Detect which cell encompasses the target text, then output its [X, Y] center coordinate. 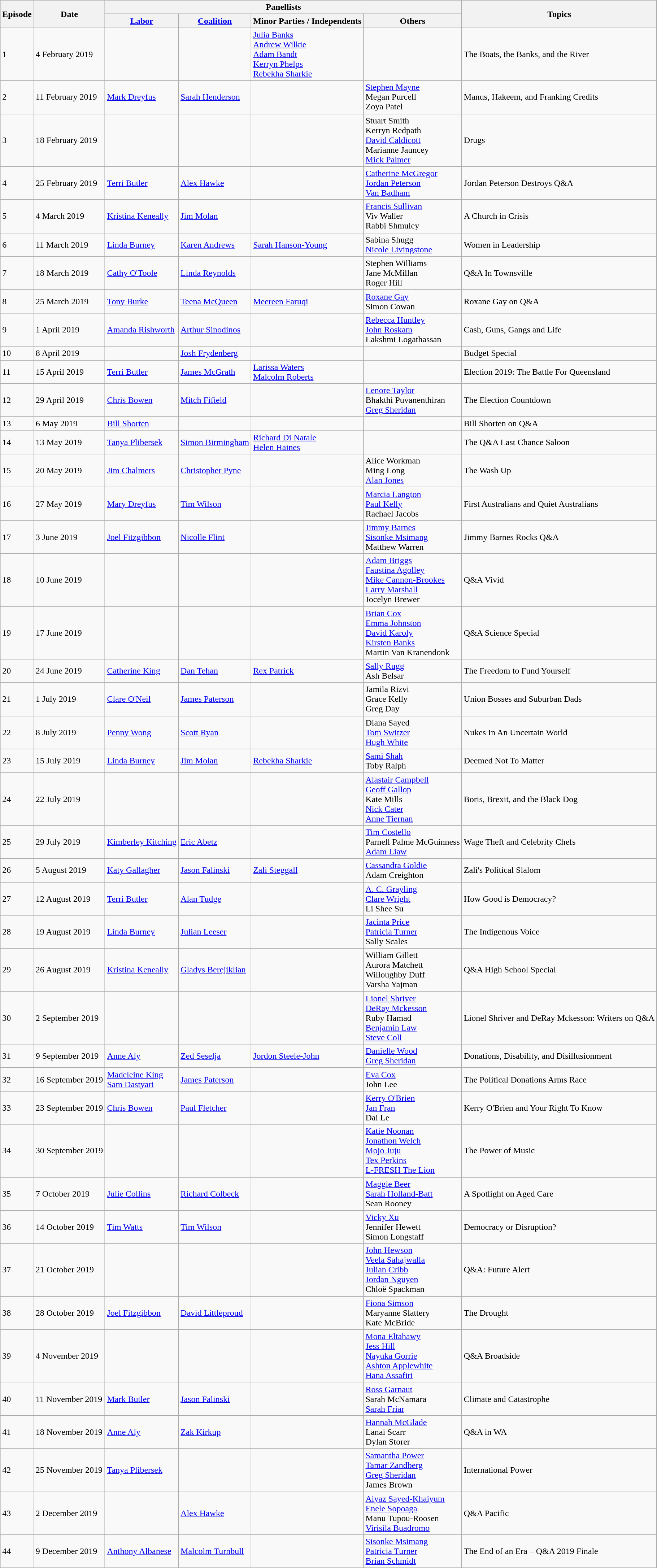
Karen Andrews [215, 245]
2 September 2019 [69, 1018]
The Political Donations Arms Race [559, 1079]
Rebekha Sharkie [308, 761]
Jordan Peterson Destroys Q&A [559, 183]
Bill Shorten on Q&A [559, 424]
16 [17, 504]
8 [17, 301]
Stuart SmithKerryn RedpathDavid CaldicottMarianne JaunceyMick Palmer [413, 140]
Katy Gallagher [142, 870]
Zali's Political Slalom [559, 870]
Mary Dreyfus [142, 504]
29 [17, 970]
28 [17, 932]
Lenore TaylorBhakthi PuvanenthiranGreg Sheridan [413, 400]
Sally RuggAsh Belsar [413, 671]
4 [17, 183]
9 [17, 330]
Topics [559, 14]
Samantha PowerTamar ZandbergGreg SheridanJames Brown [413, 1470]
Adam BriggsFaustina AgolleyMike Cannon-BrookesLarry MarshallJocelyn Brewer [413, 580]
25 March 2019 [69, 301]
2 December 2019 [69, 1513]
12 [17, 400]
25 February 2019 [69, 183]
25 November 2019 [69, 1470]
1 July 2019 [69, 699]
Panellists [283, 7]
30 September 2019 [69, 1151]
Women in Leadership [559, 245]
Zed Seselja [215, 1056]
Democracy or Disruption? [559, 1227]
7 [17, 273]
6 [17, 245]
16 September 2019 [69, 1079]
Linda Reynolds [215, 273]
Jim Chalmers [142, 471]
Stephen MayneMegan PurcellZoya Patel [413, 97]
Rex Patrick [308, 671]
First Australians and Quiet Australians [559, 504]
Q&A Vivid [559, 580]
15 [17, 471]
10 June 2019 [69, 580]
A Church in Crisis [559, 216]
The End of an Era – Q&A 2019 Finale [559, 1551]
20 May 2019 [69, 471]
8 April 2019 [69, 353]
Maggie BeerSarah Holland-BattSean Rooney [413, 1194]
Jamila RizviGrace KellyGreg Day [413, 699]
9 December 2019 [69, 1551]
3 [17, 140]
6 May 2019 [69, 424]
38 [17, 1313]
Q&A Pacific [559, 1513]
14 [17, 443]
Madeleine KingSam Dastyari [142, 1079]
Episode [17, 14]
9 September 2019 [69, 1056]
25 [17, 842]
Katie NoonanJonathon WelchMojo JujuTex PerkinsL-FRESH The Lion [413, 1151]
Malcolm Turnbull [215, 1551]
Roxane GaySimon Cowan [413, 301]
Julia BanksAndrew WilkieAdam BandtKerryn PhelpsRebekha Sharkie [308, 54]
41 [17, 1432]
22 July 2019 [69, 799]
Roxane Gay on Q&A [559, 301]
Julie Collins [142, 1194]
4 March 2019 [69, 216]
2 [17, 97]
21 October 2019 [69, 1270]
Coalition [215, 21]
Jacinta PricePatricia TurnerSally Scales [413, 932]
26 August 2019 [69, 970]
26 [17, 870]
39 [17, 1356]
Stephen WilliamsJane McMillanRoger Hill [413, 273]
44 [17, 1551]
Julian Leeser [215, 932]
4 November 2019 [69, 1356]
Election 2019: The Battle For Queensland [559, 372]
18 March 2019 [69, 273]
27 May 2019 [69, 504]
Minor Parties / Independents [308, 21]
30 [17, 1018]
The Power of Music [559, 1151]
Fiona SimsonMaryanne SlatteryKate McBride [413, 1313]
Sarah Henderson [215, 97]
33 [17, 1108]
Richard Colbeck [215, 1194]
31 [17, 1056]
Eva CoxJohn Lee [413, 1079]
Bill Shorten [142, 424]
11 February 2019 [69, 97]
Deemed Not To Matter [559, 761]
Others [413, 21]
Jimmy Barnes Rocks Q&A [559, 537]
International Power [559, 1470]
Q&A High School Special [559, 970]
Sabina ShuggNicole Livingstone [413, 245]
18 November 2019 [69, 1432]
How Good is Democracy? [559, 899]
Q&A Science Special [559, 633]
Meereen Faruqi [308, 301]
Q&A in WA [559, 1432]
Sisonke MsimangPatricia TurnerBrian Schmidt [413, 1551]
The Election Countdown [559, 400]
Ross GarnautSarah McNamaraSarah Friar [413, 1399]
Mitch Fifield [215, 400]
12 August 2019 [69, 899]
Josh Frydenberg [215, 353]
Nukes In An Uncertain World [559, 732]
13 [17, 424]
Anthony Albanese [142, 1551]
28 October 2019 [69, 1313]
17 June 2019 [69, 633]
Manus, Hakeem, and Franking Credits [559, 97]
34 [17, 1151]
Budget Special [559, 353]
7 October 2019 [69, 1194]
Tim Watts [142, 1227]
37 [17, 1270]
23 [17, 761]
5 [17, 216]
Dan Tehan [215, 671]
Jordon Steele-John [308, 1056]
Aiyaz Sayed-KhaiyumEnele SopoagaManu Tupou-RoosenVirisila Buadromo [413, 1513]
3 June 2019 [69, 537]
Tim CostelloParnell Palme McGuinnessAdam Liaw [413, 842]
4 February 2019 [69, 54]
Sami ShahToby Ralph [413, 761]
17 [17, 537]
8 July 2019 [69, 732]
5 August 2019 [69, 870]
Mark Dreyfus [142, 97]
Jimmy BarnesSisonke MsimangMatthew Warren [413, 537]
23 September 2019 [69, 1108]
John HewsonVeela SahajwallaJulian CribbJordan NguyenChloë Spackman [413, 1270]
Scott Ryan [215, 732]
A Spotlight on Aged Care [559, 1194]
A. C. GraylingClare WrightLi Shee Su [413, 899]
Danielle WoodGreg Sheridan [413, 1056]
Drugs [559, 140]
Zali Steggall [308, 870]
David Littleproud [215, 1313]
Mark Butler [142, 1399]
Kerry O'BrienJan FranDai Le [413, 1108]
35 [17, 1194]
24 June 2019 [69, 671]
11 [17, 372]
22 [17, 732]
36 [17, 1227]
Alastair CampbellGeoff GallopKate MillsNick CaterAnne Tiernan [413, 799]
Union Bosses and Suburban Dads [559, 699]
Christopher Pyne [215, 471]
Paul Fletcher [215, 1108]
Nicolle Flint [215, 537]
Boris, Brexit, and the Black Dog [559, 799]
The Wash Up [559, 471]
The Drought [559, 1313]
Lionel ShriverDeRay MckessonRuby HamadBenjamin LawSteve Coll [413, 1018]
Alan Tudge [215, 899]
Alice WorkmanMing LongAlan Jones [413, 471]
Lionel Shriver and DeRay Mckesson: Writers on Q&A [559, 1018]
18 February 2019 [69, 140]
Cash, Guns, Gangs and Life [559, 330]
Sarah Hanson-Young [308, 245]
Vicky XuJennifer HewettSimon Longstaff [413, 1227]
Q&A: Future Alert [559, 1270]
Rebecca HuntleyJohn RoskamLakshmi Logathassan [413, 330]
29 July 2019 [69, 842]
10 [17, 353]
The Indigenous Voice [559, 932]
Clare O'Neil [142, 699]
19 August 2019 [69, 932]
Q&A In Townsville [559, 273]
Mona EltahawyJess HillNayuka GorrieAshton ApplewhiteHana Assafiri [413, 1356]
15 July 2019 [69, 761]
42 [17, 1470]
Zak Kirkup [215, 1432]
Brian CoxEmma JohnstonDavid KarolyKirsten BanksMartin Van Kranendonk [413, 633]
1 [17, 54]
Kerry O'Brien and Your Right To Know [559, 1108]
15 April 2019 [69, 372]
William GillettAurora MatchettWilloughby DuffVarsha Yajman [413, 970]
Hannah McGladeLanai ScarrDylan Storer [413, 1432]
Amanda Rishworth [142, 330]
11 March 2019 [69, 245]
Cathy O'Toole [142, 273]
Arthur Sinodinos [215, 330]
43 [17, 1513]
13 May 2019 [69, 443]
19 [17, 633]
Date [69, 14]
Francis SullivanViv WallerRabbi Shmuley [413, 216]
The Boats, the Banks, and the River [559, 54]
11 November 2019 [69, 1399]
24 [17, 799]
18 [17, 580]
14 October 2019 [69, 1227]
James McGrath [215, 372]
Teena McQueen [215, 301]
Larissa WatersMalcolm Roberts [308, 372]
29 April 2019 [69, 400]
Simon Birmingham [215, 443]
Cassandra GoldieAdam Creighton [413, 870]
40 [17, 1399]
Diana SayedTom SwitzerHugh White [413, 732]
21 [17, 699]
Eric Abetz [215, 842]
Marcia LangtonPaul KellyRachael Jacobs [413, 504]
Donations, Disability, and Disillusionment [559, 1056]
Climate and Catastrophe [559, 1399]
Richard Di NataleHelen Haines [308, 443]
20 [17, 671]
Catherine McGregorJordan PetersonVan Badham [413, 183]
Labor [142, 21]
Kimberley Kitching [142, 842]
Tony Burke [142, 301]
The Freedom to Fund Yourself [559, 671]
Penny Wong [142, 732]
1 April 2019 [69, 330]
The Q&A Last Chance Saloon [559, 443]
Gladys Berejiklian [215, 970]
Catherine King [142, 671]
Wage Theft and Celebrity Chefs [559, 842]
Q&A Broadside [559, 1356]
27 [17, 899]
32 [17, 1079]
